Detect which cell encompasses the target text, then output its [x, y] center coordinate. 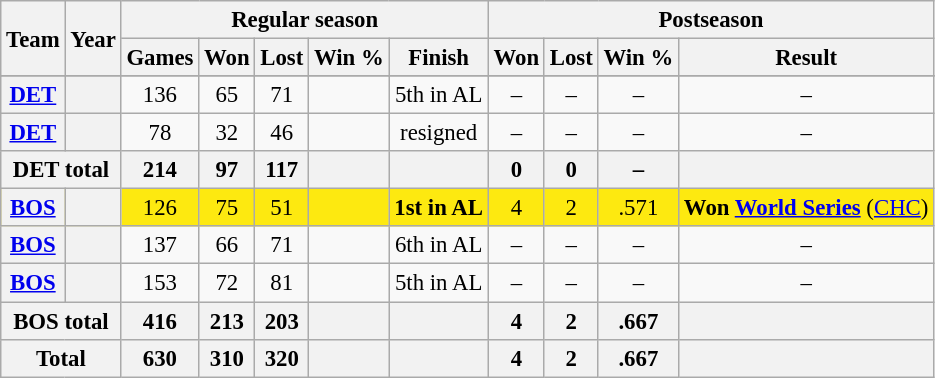
136 [160, 95]
Team [33, 38]
66 [227, 245]
Postseason [710, 20]
Total [61, 358]
.571 [638, 208]
310 [227, 358]
51 [282, 208]
75 [227, 208]
32 [227, 133]
320 [282, 358]
resigned [438, 133]
1st in AL [438, 208]
214 [160, 170]
Year [93, 38]
630 [160, 358]
DET total [61, 170]
Games [160, 58]
Result [806, 58]
153 [160, 283]
46 [282, 133]
213 [227, 321]
Finish [438, 58]
117 [282, 170]
137 [160, 245]
81 [282, 283]
416 [160, 321]
78 [160, 133]
126 [160, 208]
Won World Series (CHC) [806, 208]
97 [227, 170]
65 [227, 95]
203 [282, 321]
Regular season [304, 20]
72 [227, 283]
6th in AL [438, 245]
BOS total [61, 321]
